For the text-containing cell, return its midpoint in [x, y] coordinate format. 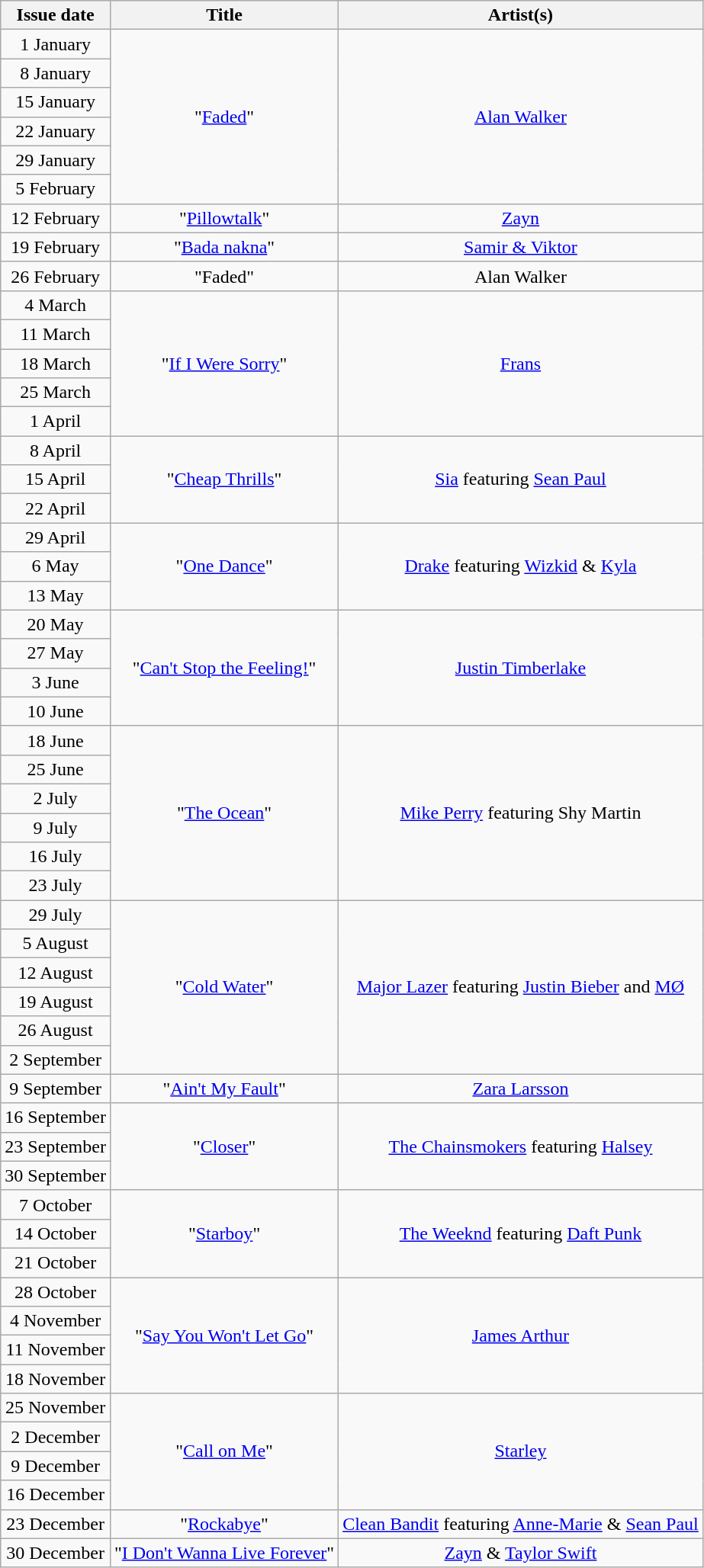
30 December [56, 1553]
James Arthur [521, 1336]
Justin Timberlake [521, 668]
21 October [56, 1262]
4 March [56, 305]
"Rockabye" [224, 1524]
Title [224, 15]
25 March [56, 393]
23 September [56, 1146]
Frans [521, 363]
26 February [56, 276]
9 September [56, 1089]
Issue date [56, 15]
Clean Bandit featuring Anne-Marie & Sean Paul [521, 1524]
6 May [56, 566]
Zayn & Taylor Swift [521, 1553]
25 June [56, 769]
11 November [56, 1350]
4 November [56, 1321]
7 October [56, 1204]
18 November [56, 1379]
20 May [56, 624]
11 March [56, 334]
Drake featuring Wizkid & Kyla [521, 566]
"Bada nakna" [224, 247]
12 February [56, 218]
The Weeknd featuring Daft Punk [521, 1233]
Major Lazer featuring Justin Bieber and MØ [521, 987]
"One Dance" [224, 566]
3 June [56, 682]
Zayn [521, 218]
9 July [56, 827]
16 September [56, 1117]
"Cold Water" [224, 987]
23 December [56, 1524]
15 April [56, 479]
29 April [56, 537]
26 August [56, 1031]
13 May [56, 595]
2 July [56, 798]
29 January [56, 160]
10 June [56, 711]
18 June [56, 740]
5 February [56, 189]
Starley [521, 1451]
"Can't Stop the Feeling!" [224, 668]
"The Ocean" [224, 813]
"Say You Won't Let Go" [224, 1336]
8 April [56, 451]
2 September [56, 1060]
2 December [56, 1437]
"Starboy" [224, 1233]
"Cheap Thrills" [224, 479]
"If I Were Sorry" [224, 363]
The Chainsmokers featuring Halsey [521, 1146]
18 March [56, 364]
8 January [56, 73]
"Pillowtalk" [224, 218]
15 January [56, 102]
16 December [56, 1495]
1 April [56, 422]
9 December [56, 1466]
30 September [56, 1175]
23 July [56, 886]
Samir & Viktor [521, 247]
Artist(s) [521, 15]
"Call on Me" [224, 1451]
Mike Perry featuring Shy Martin [521, 813]
28 October [56, 1292]
25 November [56, 1408]
"Ain't My Fault" [224, 1089]
"Closer" [224, 1146]
1 January [56, 44]
14 October [56, 1233]
Zara Larsson [521, 1089]
27 May [56, 653]
22 January [56, 131]
19 February [56, 247]
16 July [56, 857]
12 August [56, 973]
22 April [56, 508]
"I Don't Wanna Live Forever" [224, 1553]
5 August [56, 944]
29 July [56, 915]
Sia featuring Sean Paul [521, 479]
19 August [56, 1002]
